Extract the (x, y) coordinate from the center of the cell holding the provided text.  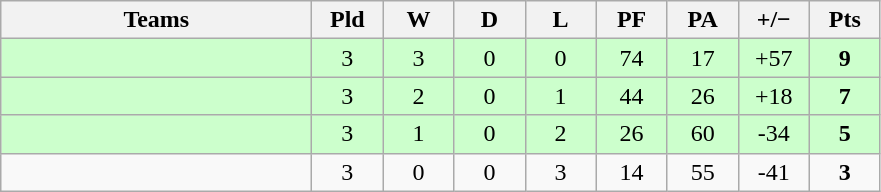
7 (844, 96)
PA (702, 20)
+57 (774, 58)
Pld (348, 20)
5 (844, 134)
55 (702, 172)
Teams (156, 20)
PF (632, 20)
L (560, 20)
9 (844, 58)
60 (702, 134)
Pts (844, 20)
W (418, 20)
-34 (774, 134)
D (490, 20)
+/− (774, 20)
17 (702, 58)
44 (632, 96)
-41 (774, 172)
74 (632, 58)
14 (632, 172)
+18 (774, 96)
